Pinpoint the cell where the given text exists, returning its (X, Y) midpoint coordinate. 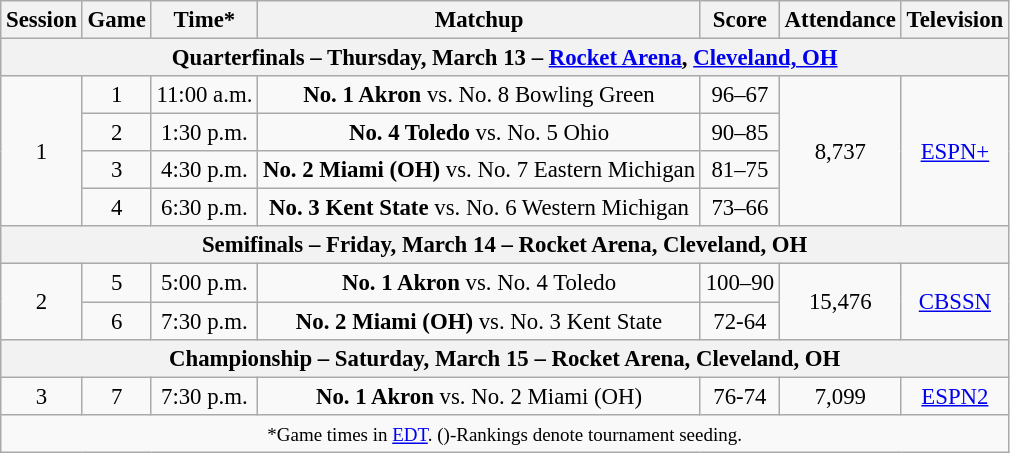
No. 1 Akron vs. No. 2 Miami (OH) (480, 396)
4:30 p.m. (204, 170)
5:00 p.m. (204, 283)
ESPN+ (954, 151)
Session (42, 20)
6:30 p.m. (204, 208)
11:00 a.m. (204, 95)
Semifinals – Friday, March 14 – Rocket Arena, Cleveland, OH (505, 245)
72-64 (740, 321)
Time* (204, 20)
5 (116, 283)
7,099 (840, 396)
No. 2 Miami (OH) vs. No. 3 Kent State (480, 321)
76-74 (740, 396)
Matchup (480, 20)
Game (116, 20)
81–75 (740, 170)
Score (740, 20)
96–67 (740, 95)
Championship – Saturday, March 15 – Rocket Arena, Cleveland, OH (505, 358)
Attendance (840, 20)
No. 3 Kent State vs. No. 6 Western Michigan (480, 208)
No. 1 Akron vs. No. 4 Toledo (480, 283)
73–66 (740, 208)
Quarterfinals – Thursday, March 13 – Rocket Arena, Cleveland, OH (505, 58)
Television (954, 20)
100–90 (740, 283)
No. 4 Toledo vs. No. 5 Ohio (480, 133)
15,476 (840, 302)
1:30 p.m. (204, 133)
No. 2 Miami (OH) vs. No. 7 Eastern Michigan (480, 170)
ESPN2 (954, 396)
No. 1 Akron vs. No. 8 Bowling Green (480, 95)
7 (116, 396)
*Game times in EDT. ()-Rankings denote tournament seeding. (505, 433)
90–85 (740, 133)
4 (116, 208)
8,737 (840, 151)
CBSSN (954, 302)
6 (116, 321)
